Scan for the cell matching the given text and deliver its (X, Y) coordinate at center. 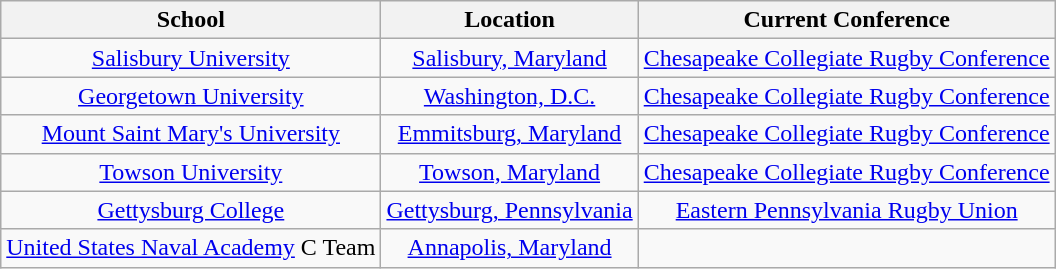
Location (510, 20)
Emmitsburg, Maryland (510, 134)
Towson University (191, 172)
School (191, 20)
Towson, Maryland (510, 172)
Salisbury, Maryland (510, 58)
Gettysburg, Pennsylvania (510, 210)
United States Naval Academy C Team (191, 248)
Georgetown University (191, 96)
Eastern Pennsylvania Rugby Union (846, 210)
Gettysburg College (191, 210)
Annapolis, Maryland (510, 248)
Current Conference (846, 20)
Mount Saint Mary's University (191, 134)
Washington, D.C. (510, 96)
Salisbury University (191, 58)
